Determine the (X, Y) coordinate at the center of the cell enclosing the given text.  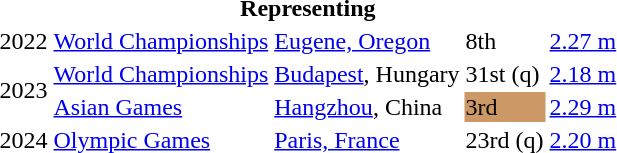
31st (q) (504, 74)
3rd (504, 107)
8th (504, 41)
Eugene, Oregon (367, 41)
Hangzhou, China (367, 107)
Asian Games (161, 107)
Budapest, Hungary (367, 74)
